Scan for the cell matching the given text and deliver its (X, Y) coordinate at center. 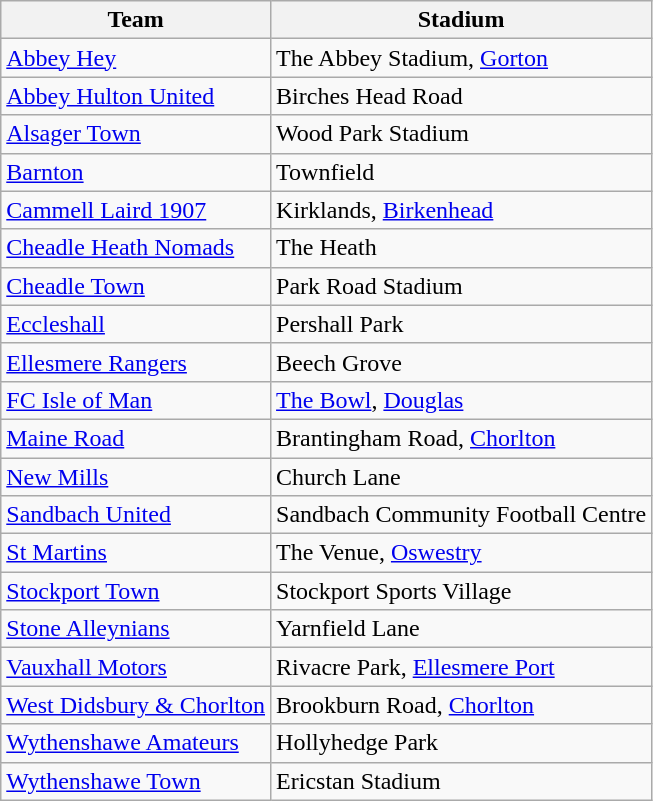
West Didsbury & Chorlton (136, 705)
The Venue, Oswestry (462, 553)
The Abbey Stadium, Gorton (462, 58)
Park Road Stadium (462, 286)
The Bowl, Douglas (462, 400)
Barnton (136, 172)
Hollyhedge Park (462, 743)
Ericstan Stadium (462, 781)
Wythenshawe Amateurs (136, 743)
New Mills (136, 477)
Wythenshawe Town (136, 781)
Stockport Sports Village (462, 591)
Brantingham Road, Chorlton (462, 438)
Eccleshall (136, 324)
Yarnfield Lane (462, 629)
Cheadle Heath Nomads (136, 248)
Stadium (462, 20)
Birches Head Road (462, 96)
Cammell Laird 1907 (136, 210)
Pershall Park (462, 324)
Vauxhall Motors (136, 667)
Alsager Town (136, 134)
Team (136, 20)
St Martins (136, 553)
FC Isle of Man (136, 400)
Beech Grove (462, 362)
Stockport Town (136, 591)
Abbey Hey (136, 58)
Abbey Hulton United (136, 96)
Stone Alleynians (136, 629)
Wood Park Stadium (462, 134)
Maine Road (136, 438)
Ellesmere Rangers (136, 362)
The Heath (462, 248)
Brookburn Road, Chorlton (462, 705)
Church Lane (462, 477)
Townfield (462, 172)
Sandbach United (136, 515)
Kirklands, Birkenhead (462, 210)
Cheadle Town (136, 286)
Rivacre Park, Ellesmere Port (462, 667)
Sandbach Community Football Centre (462, 515)
